Identify which cell holds the provided text, then report its [x, y] central coordinate. 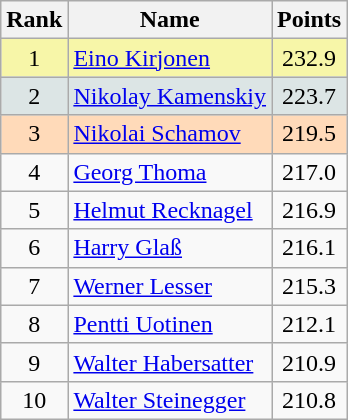
Pentti Uotinen [170, 324]
5 [34, 210]
Georg Thoma [170, 172]
215.3 [310, 286]
Nikolai Schamov [170, 134]
8 [34, 324]
3 [34, 134]
Walter Habersatter [170, 362]
4 [34, 172]
7 [34, 286]
217.0 [310, 172]
6 [34, 248]
Rank [34, 20]
1 [34, 58]
Nikolay Kamenskiy [170, 96]
212.1 [310, 324]
210.8 [310, 400]
10 [34, 400]
Name [170, 20]
Eino Kirjonen [170, 58]
232.9 [310, 58]
2 [34, 96]
223.7 [310, 96]
Helmut Recknagel [170, 210]
216.1 [310, 248]
219.5 [310, 134]
Werner Lesser [170, 286]
Points [310, 20]
Walter Steinegger [170, 400]
210.9 [310, 362]
216.9 [310, 210]
Harry Glaß [170, 248]
9 [34, 362]
